For the text-containing cell, return its midpoint in (X, Y) coordinate format. 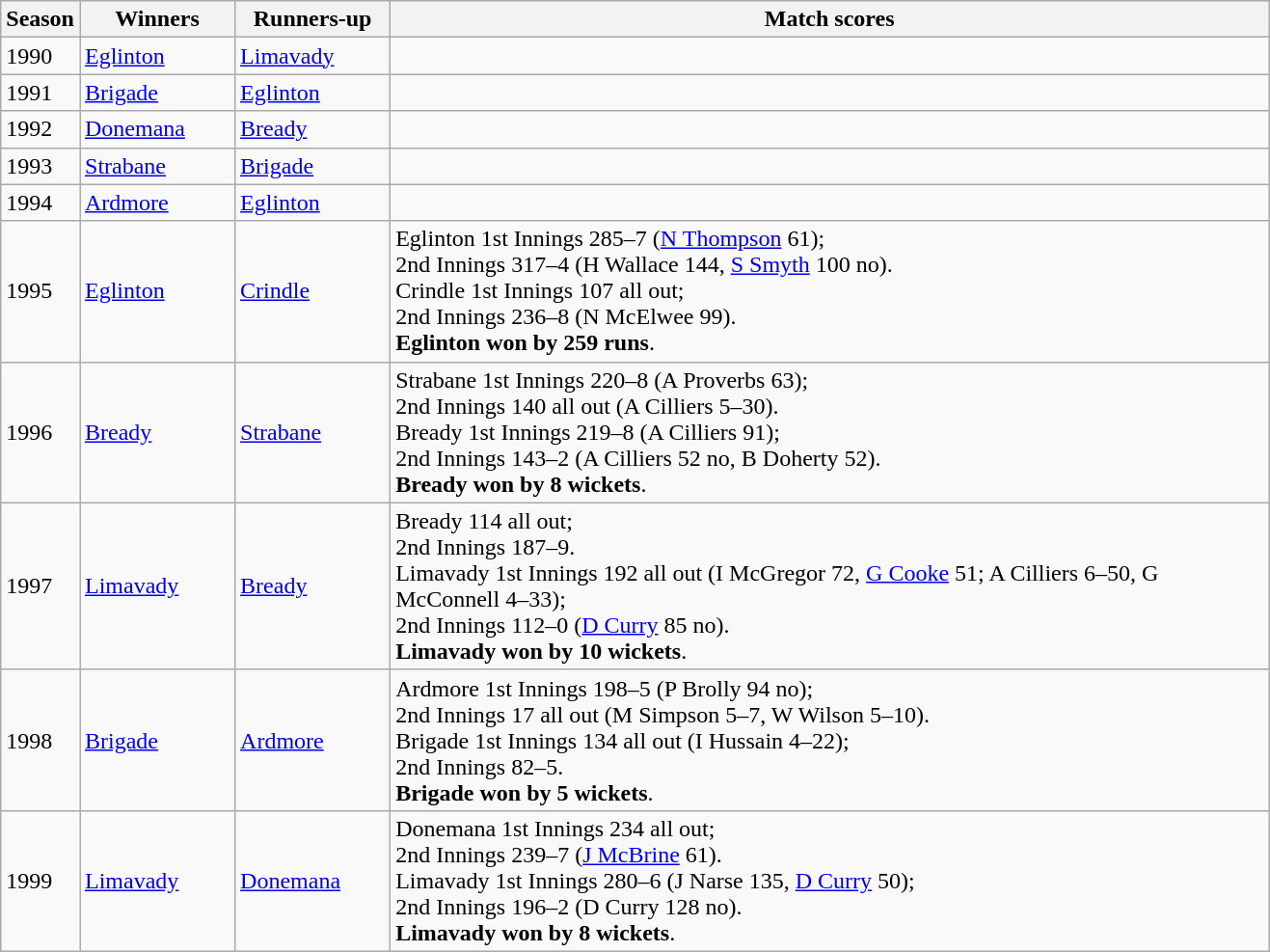
Season (41, 19)
1993 (41, 166)
1992 (41, 129)
1999 (41, 881)
1994 (41, 203)
1990 (41, 56)
Crindle (312, 291)
1991 (41, 93)
Runners-up (312, 19)
1995 (41, 291)
1997 (41, 586)
1996 (41, 432)
Winners (156, 19)
1998 (41, 740)
Match scores (829, 19)
